Capture the cell that displays the provided text and extract its (x, y) central coordinate. 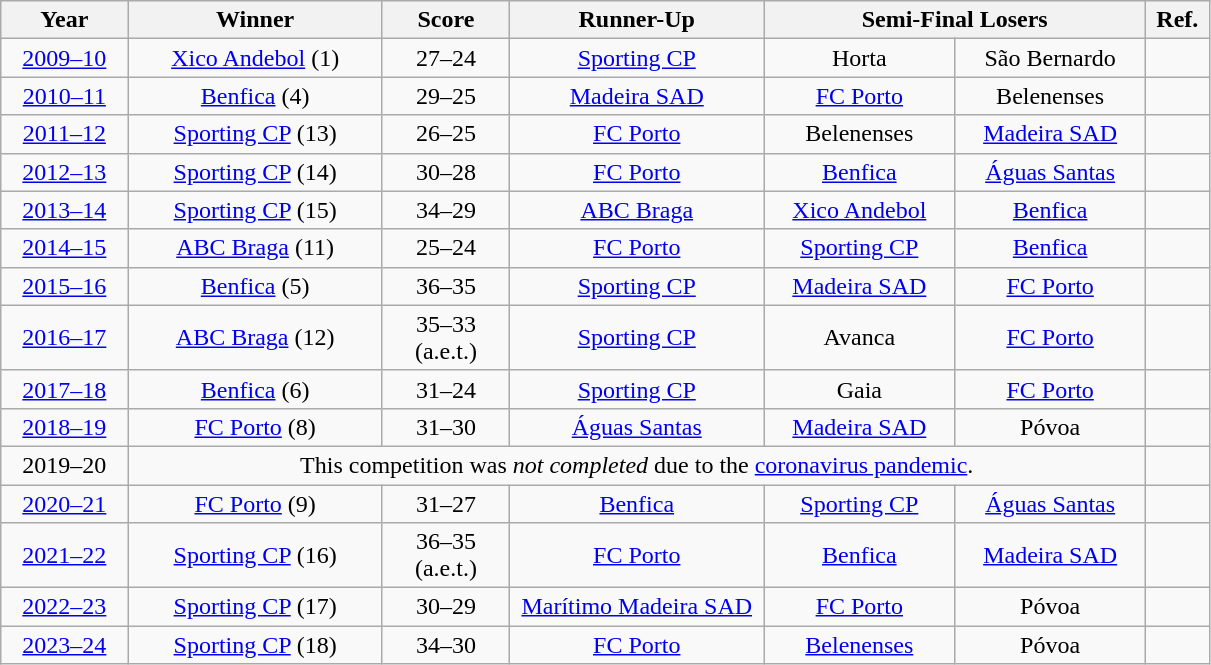
2020–21 (64, 503)
36–35 (a.e.t.) (446, 556)
ABC Braga (11) (255, 248)
Benfica (6) (255, 389)
30–28 (446, 172)
2009–10 (64, 58)
2022–23 (64, 607)
2018–19 (64, 427)
Sporting CP (16) (255, 556)
2017–18 (64, 389)
25–24 (446, 248)
FC Porto (9) (255, 503)
2019–20 (64, 465)
Winner (255, 20)
27–24 (446, 58)
Sporting CP (14) (255, 172)
29–25 (446, 96)
Benfica (4) (255, 96)
ABC Braga (12) (255, 338)
36–35 (446, 286)
Benfica (5) (255, 286)
2012–13 (64, 172)
This competition was not completed due to the coronavirus pandemic. (637, 465)
ABC Braga (637, 210)
Marítimo Madeira SAD (637, 607)
Xico Andebol (860, 210)
Sporting CP (17) (255, 607)
Score (446, 20)
31–30 (446, 427)
Avanca (860, 338)
2023–24 (64, 645)
2015–16 (64, 286)
Sporting CP (15) (255, 210)
30–29 (446, 607)
Ref. (1178, 20)
2016–17 (64, 338)
Xico Andebol (1) (255, 58)
FC Porto (8) (255, 427)
31–27 (446, 503)
26–25 (446, 134)
Horta (860, 58)
2011–12 (64, 134)
2021–22 (64, 556)
2013–14 (64, 210)
2014–15 (64, 248)
35–33 (a.e.t.) (446, 338)
Gaia (860, 389)
34–29 (446, 210)
2010–11 (64, 96)
Sporting CP (18) (255, 645)
31–24 (446, 389)
Runner-Up (637, 20)
Semi-Final Losers (955, 20)
Sporting CP (13) (255, 134)
34–30 (446, 645)
São Bernardo (1050, 58)
Year (64, 20)
